Capture the cell that displays the provided text and extract its (x, y) central coordinate. 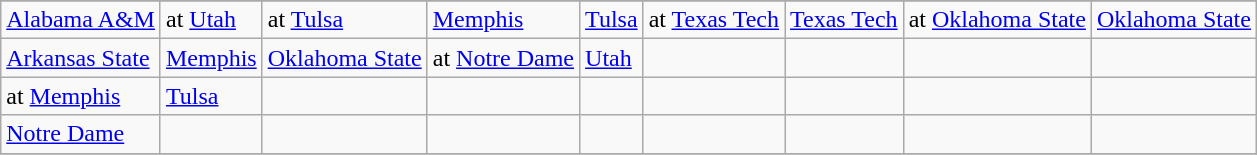
at Memphis (81, 96)
Utah (612, 58)
at Texas Tech (714, 20)
Notre Dame (81, 134)
at Notre Dame (503, 58)
at Tulsa (344, 20)
Alabama A&M (81, 20)
Texas Tech (844, 20)
at Oklahoma State (997, 20)
at Utah (211, 20)
Arkansas State (81, 58)
